Detect which cell encompasses the target text, then output its (X, Y) center coordinate. 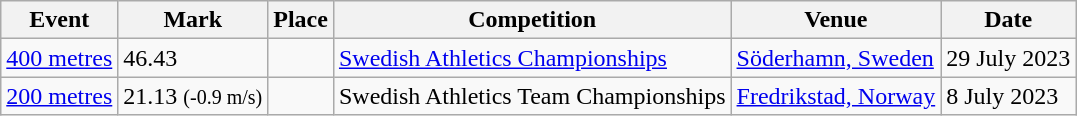
400 metres (60, 58)
8 July 2023 (1008, 96)
Fredrikstad, Norway (836, 96)
Date (1008, 20)
Mark (193, 20)
46.43 (193, 58)
Söderhamn, Sweden (836, 58)
Competition (532, 20)
Swedish Athletics Team Championships (532, 96)
Swedish Athletics Championships (532, 58)
21.13 (-0.9 m/s) (193, 96)
29 July 2023 (1008, 58)
Place (301, 20)
Venue (836, 20)
200 metres (60, 96)
Event (60, 20)
